Determine the (X, Y) coordinate at the center of the cell enclosing the given text.  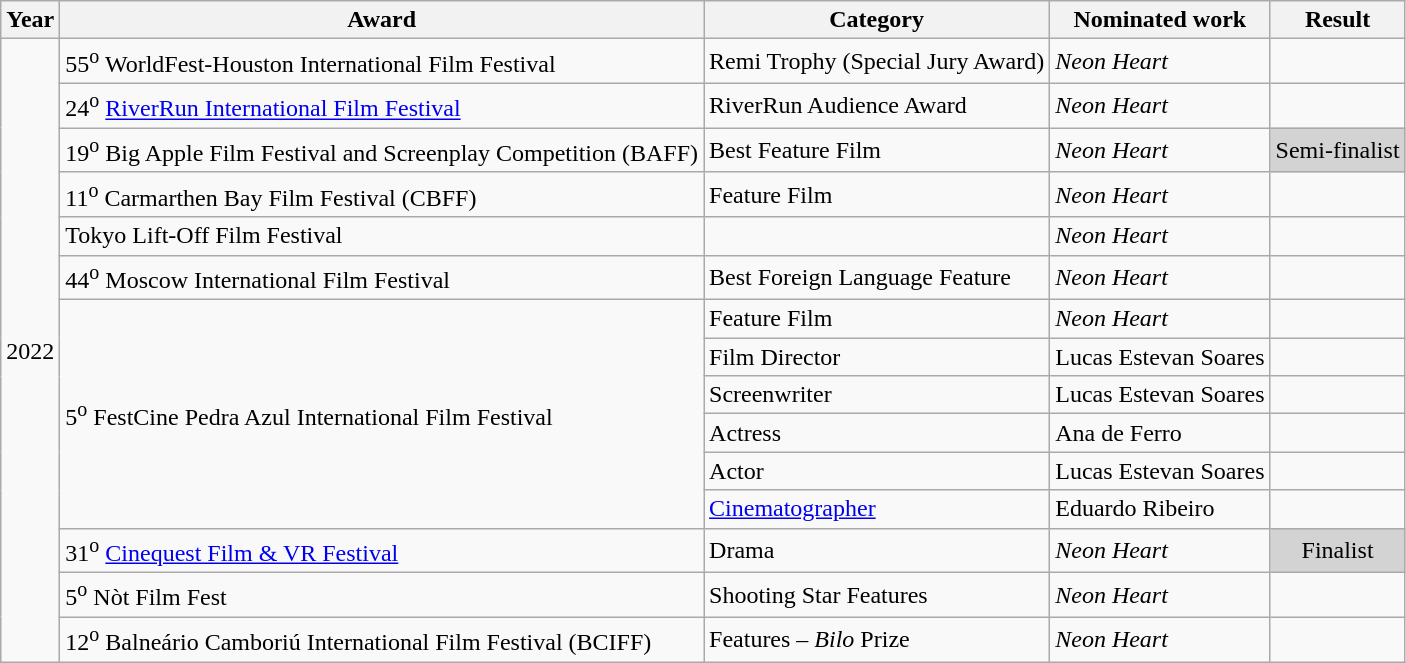
Finalist (1338, 550)
Result (1338, 20)
11o Carmarthen Bay Film Festival (CBFF) (382, 194)
Category (877, 20)
44o Moscow International Film Festival (382, 278)
Remi Trophy (Special Jury Award) (877, 62)
5o FestCine Pedra Azul International Film Festival (382, 414)
Features – Bilo Prize (877, 640)
RiverRun Audience Award (877, 106)
Tokyo Lift-Off Film Festival (382, 236)
Film Director (877, 357)
Award (382, 20)
2022 (30, 350)
Semi-finalist (1338, 150)
Eduardo Ribeiro (1160, 509)
Best Feature Film (877, 150)
Cinematographer (877, 509)
24o RiverRun International Film Festival (382, 106)
19o Big Apple Film Festival and Screenplay Competition (BAFF) (382, 150)
Best Foreign Language Feature (877, 278)
Ana de Ferro (1160, 433)
Screenwriter (877, 395)
31o Cinequest Film & VR Festival (382, 550)
Actress (877, 433)
Shooting Star Features (877, 596)
Drama (877, 550)
5o Nòt Film Fest (382, 596)
55o WorldFest-Houston International Film Festival (382, 62)
Actor (877, 471)
Year (30, 20)
Nominated work (1160, 20)
12o Balneário Camboriú International Film Festival (BCIFF) (382, 640)
